Determine the [X, Y] coordinate at the center of the cell enclosing the given text.  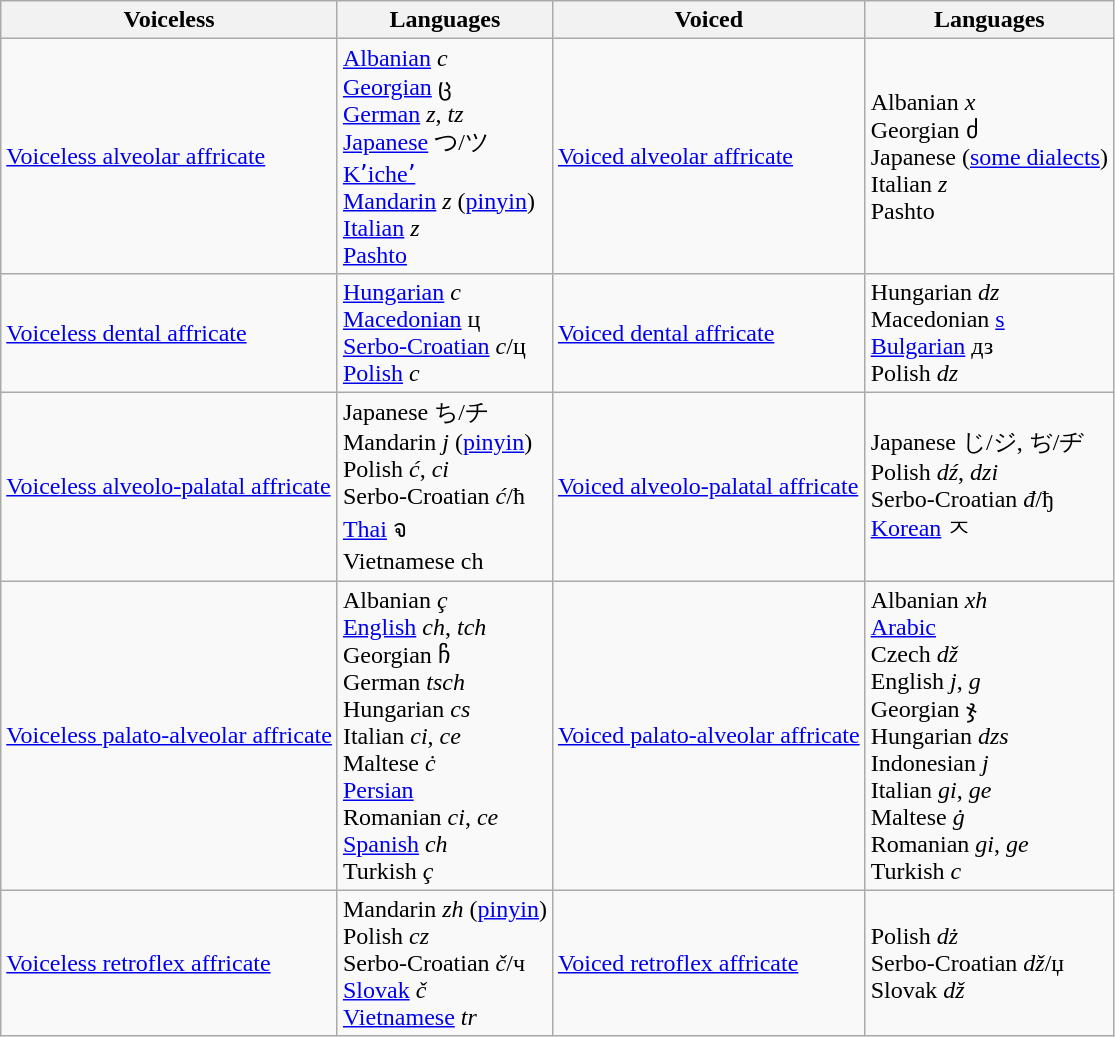
Albanian xhArabic Czech džEnglish j, gGeorgian ჯHungarian dzsIndonesian jItalian gi, geMaltese ġRomanian gi, geTurkish c [989, 735]
Voiced palato-alveolar affricate [708, 735]
Mandarin zh (pinyin)Polish czSerbo-Croatian č/чSlovak čVietnamese tr [444, 963]
Albanian xGeorgian ძJapanese (some dialects)Italian zPashto [989, 156]
Voiceless alveolo-palatal affricate [170, 486]
Voiced dental affricate [708, 332]
Japanese じ/ジ, ぢ/ヂ Polish dź, dziSerbo-Croatian đ/ђKorean ㅈ [989, 486]
Voiceless retroflex affricate [170, 963]
Japanese ち/チ Mandarin j (pinyin)Polish ć, ciSerbo-Croatian ć/ћThai จVietnamese ch [444, 486]
Voiceless alveolar affricate [170, 156]
Voiced [708, 20]
Hungarian dzMacedonian ѕBulgarian дзPolish dz [989, 332]
Voiceless palato-alveolar affricate [170, 735]
Voiced alveolar affricate [708, 156]
Albanian cGeorgian ცGerman z, tzJapanese つ/ツ KʼicheʼMandarin z (pinyin)Italian zPashto [444, 156]
Polish dżSerbo-Croatian dž/џSlovak dž [989, 963]
Albanian çEnglish ch, tchGeorgian ჩGerman tschHungarian csItalian ci, ceMaltese ċPersian Romanian ci, ceSpanish chTurkish ç [444, 735]
Voiceless [170, 20]
Voiced retroflex affricate [708, 963]
Hungarian cMacedonian цSerbo-Croatian c/цPolish c [444, 332]
Voiced alveolo-palatal affricate [708, 486]
Voiceless dental affricate [170, 332]
